Search for the cell housing the specified text and yield its [X, Y] center coordinate. 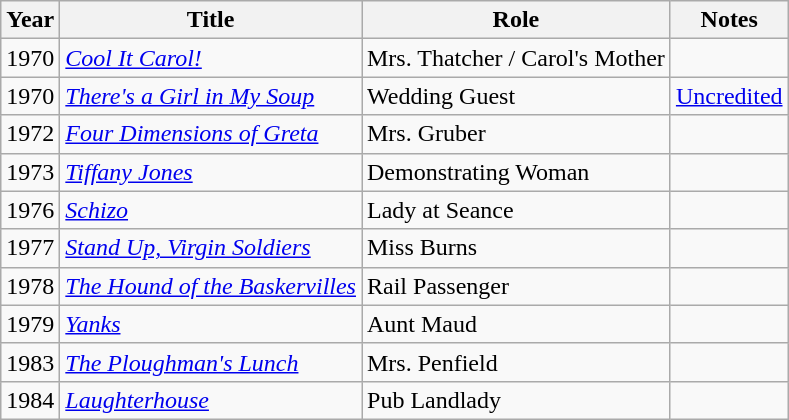
Uncredited [729, 96]
1984 [30, 400]
1978 [30, 286]
The Hound of the Baskervilles [211, 286]
Notes [729, 20]
Mrs. Gruber [516, 134]
1972 [30, 134]
Year [30, 20]
Demonstrating Woman [516, 172]
Schizo [211, 210]
Wedding Guest [516, 96]
Aunt Maud [516, 324]
1983 [30, 362]
Lady at Seance [516, 210]
Role [516, 20]
There's a Girl in My Soup [211, 96]
1977 [30, 248]
Cool It Carol! [211, 58]
Mrs. Thatcher / Carol's Mother [516, 58]
Miss Burns [516, 248]
Laughterhouse [211, 400]
Pub Landlady [516, 400]
Stand Up, Virgin Soldiers [211, 248]
The Ploughman's Lunch [211, 362]
Title [211, 20]
Mrs. Penfield [516, 362]
1973 [30, 172]
Tiffany Jones [211, 172]
1976 [30, 210]
Four Dimensions of Greta [211, 134]
Rail Passenger [516, 286]
1979 [30, 324]
Yanks [211, 324]
